Identify which cell holds the provided text, then report its (X, Y) central coordinate. 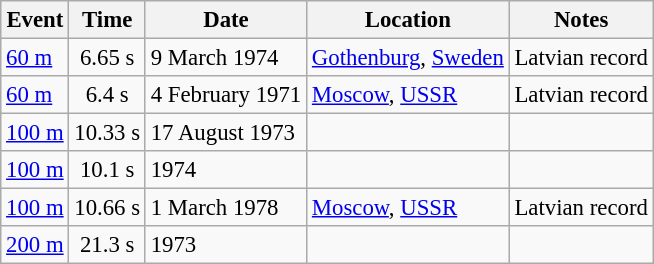
200 m (35, 245)
1974 (226, 170)
10.33 s (107, 133)
1 March 1978 (226, 208)
4 February 1971 (226, 95)
Time (107, 20)
1973 (226, 245)
21.3 s (107, 245)
17 August 1973 (226, 133)
9 March 1974 (226, 58)
Gothenburg, Sweden (408, 58)
6.65 s (107, 58)
6.4 s (107, 95)
10.1 s (107, 170)
10.66 s (107, 208)
Date (226, 20)
Event (35, 20)
Location (408, 20)
Notes (581, 20)
